Detect which cell encompasses the target text, then output its (X, Y) center coordinate. 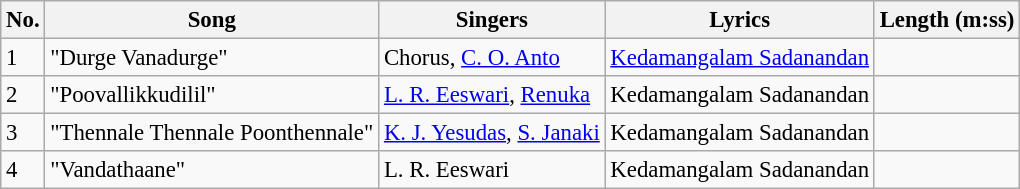
2 (23, 95)
No. (23, 20)
Chorus, C. O. Anto (492, 58)
1 (23, 58)
L. R. Eeswari, Renuka (492, 95)
3 (23, 133)
K. J. Yesudas, S. Janaki (492, 133)
L. R. Eeswari (492, 170)
"Vandathaane" (212, 170)
"Poovallikkudilil" (212, 95)
Song (212, 20)
4 (23, 170)
Lyrics (740, 20)
Length (m:ss) (946, 20)
"Thennale Thennale Poonthennale" (212, 133)
Singers (492, 20)
"Durge Vanadurge" (212, 58)
